Capture the cell that displays the provided text and extract its [X, Y] central coordinate. 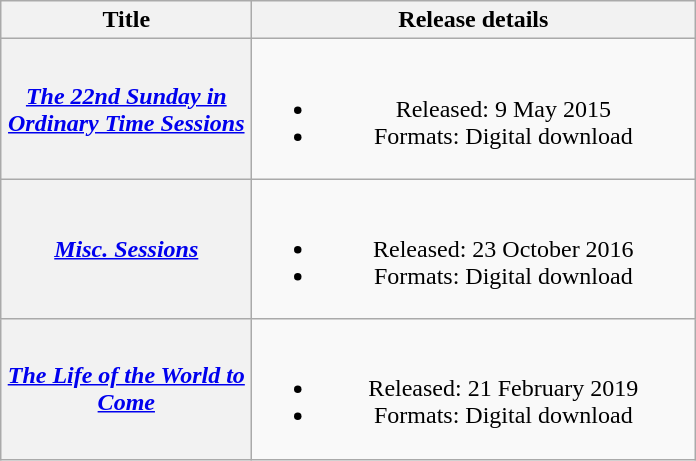
The 22nd Sunday in Ordinary Time Sessions [126, 109]
The Life of the World to Come [126, 389]
Release details [474, 20]
Released: 9 May 2015Formats: Digital download [474, 109]
Released: 23 October 2016Formats: Digital download [474, 249]
Released: 21 February 2019Formats: Digital download [474, 389]
Title [126, 20]
Misc. Sessions [126, 249]
